Provide the [X, Y] coordinate of the cell's center where the given text is located.  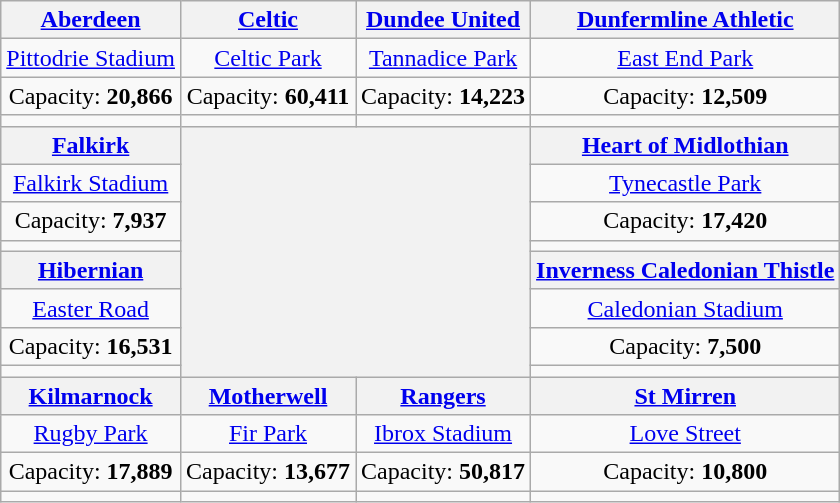
Inverness Caledonian Thistle [686, 270]
St Mirren [686, 395]
Dunfermline Athletic [686, 20]
Capacity: 20,866 [91, 96]
Celtic [268, 20]
Easter Road [91, 308]
Capacity: 12,509 [686, 96]
Capacity: 17,889 [91, 472]
Caledonian Stadium [686, 308]
Capacity: 14,223 [444, 96]
Hibernian [91, 270]
Capacity: 13,677 [268, 472]
Kilmarnock [91, 395]
Aberdeen [91, 20]
Motherwell [268, 395]
Rugby Park [91, 434]
Falkirk [91, 145]
Heart of Midlothian [686, 145]
Falkirk Stadium [91, 183]
Rangers [444, 395]
Tannadice Park [444, 58]
Tynecastle Park [686, 183]
Dundee United [444, 20]
Love Street [686, 434]
Ibrox Stadium [444, 434]
Pittodrie Stadium [91, 58]
Celtic Park [268, 58]
Capacity: 17,420 [686, 221]
Capacity: 60,411 [268, 96]
Capacity: 10,800 [686, 472]
Capacity: 16,531 [91, 346]
Capacity: 7,500 [686, 346]
Fir Park [268, 434]
Capacity: 7,937 [91, 221]
East End Park [686, 58]
Capacity: 50,817 [444, 472]
